Output the (x, y) coordinate of the center of the cell containing the given text.  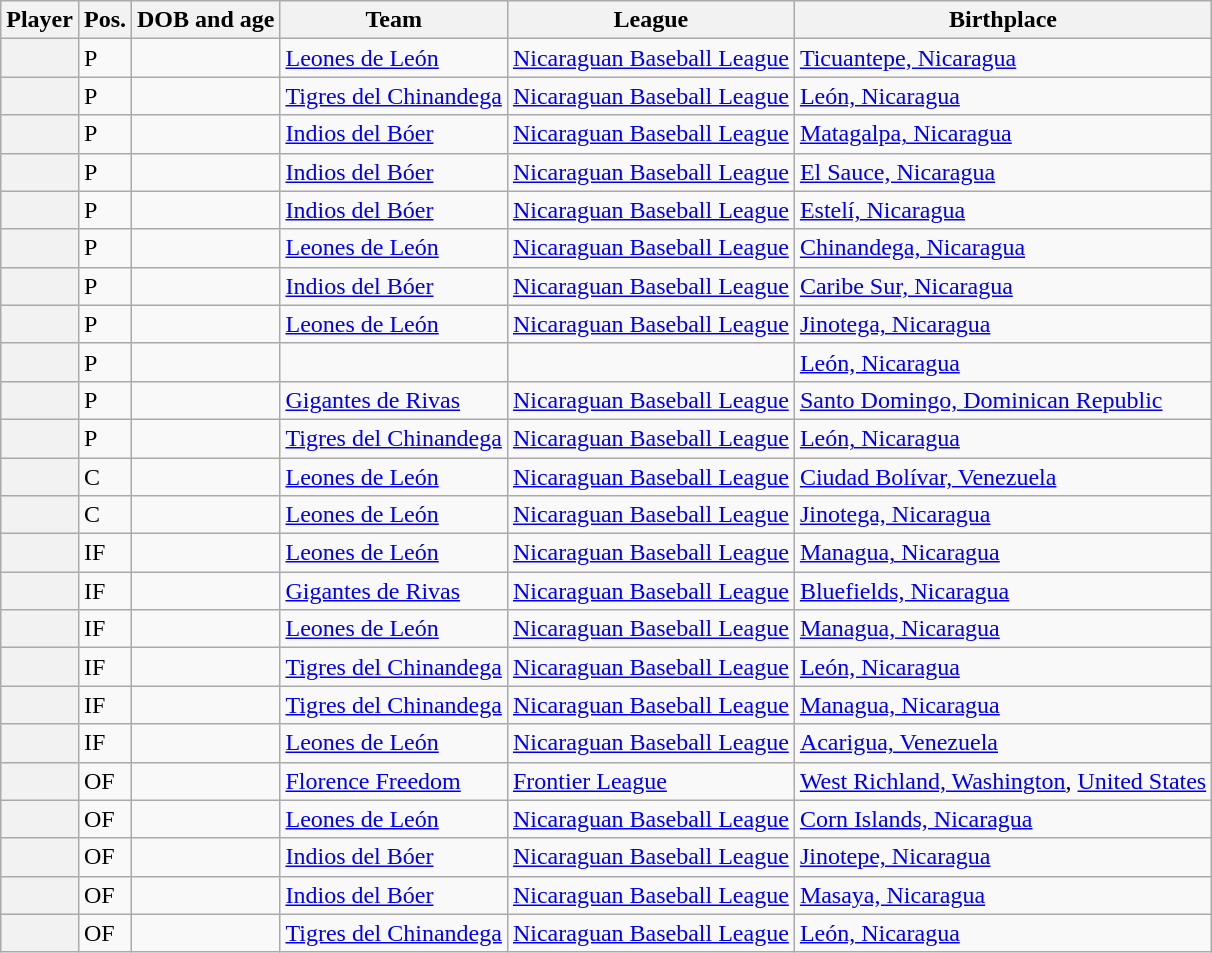
Player (40, 20)
Team (394, 20)
Bluefields, Nicaragua (1002, 591)
Birthplace (1002, 20)
Florence Freedom (394, 781)
Pos. (104, 20)
Frontier League (650, 781)
League (650, 20)
West Richland, Washington, United States (1002, 781)
DOB and age (206, 20)
Estelí, Nicaragua (1002, 210)
Chinandega, Nicaragua (1002, 248)
Jinotepe, Nicaragua (1002, 857)
Santo Domingo, Dominican Republic (1002, 400)
Matagalpa, Nicaragua (1002, 134)
Ciudad Bolívar, Venezuela (1002, 477)
Caribe Sur, Nicaragua (1002, 286)
Masaya, Nicaragua (1002, 895)
Acarigua, Venezuela (1002, 743)
El Sauce, Nicaragua (1002, 172)
Corn Islands, Nicaragua (1002, 819)
Ticuantepe, Nicaragua (1002, 58)
